Return the [X, Y] coordinate for the center point of the cell that contains the specified text.  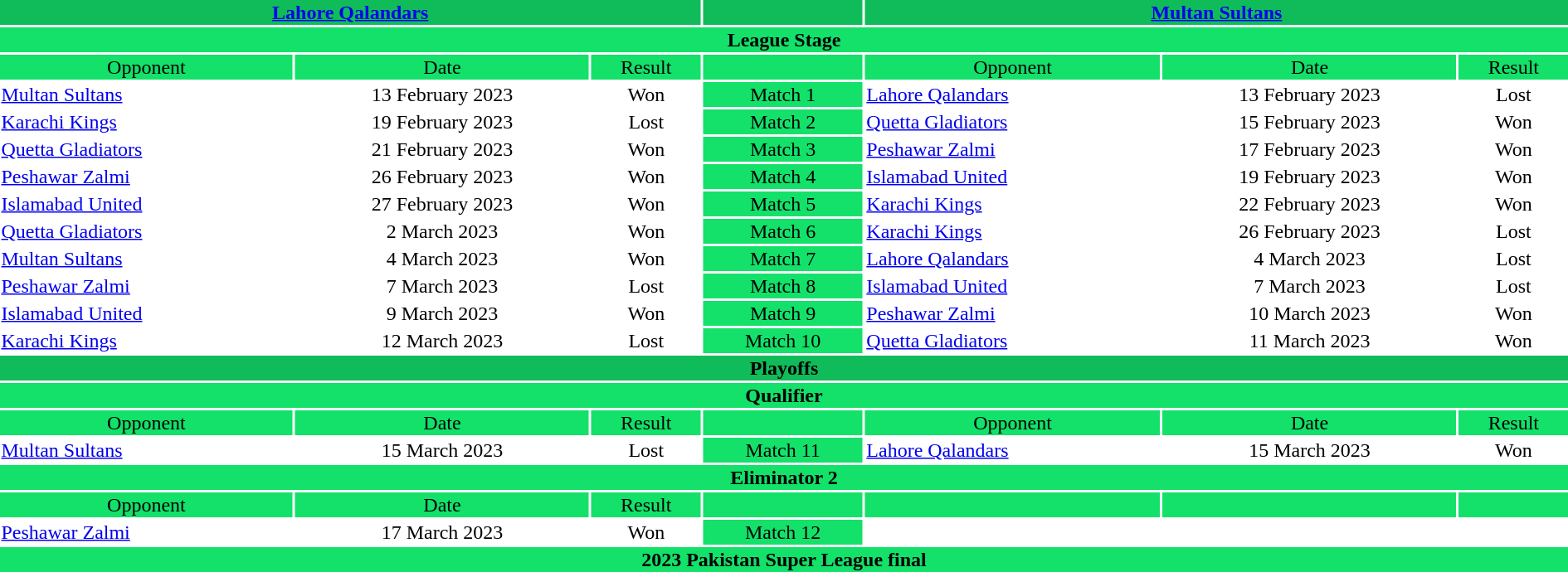
Match 10 [782, 341]
2023 Pakistan Super League final [784, 560]
Playoffs [784, 368]
Match 11 [782, 450]
11 March 2023 [1309, 341]
Match 6 [782, 231]
Match 3 [782, 149]
27 February 2023 [442, 204]
15 February 2023 [1309, 122]
Match 8 [782, 286]
Eliminator 2 [784, 477]
Match 12 [782, 532]
12 March 2023 [442, 341]
17 March 2023 [442, 532]
League Stage [784, 40]
9 March 2023 [442, 313]
Match 5 [782, 204]
Match 7 [782, 259]
Match 1 [782, 95]
Match 9 [782, 313]
Match 4 [782, 177]
22 February 2023 [1309, 204]
21 February 2023 [442, 149]
Qualifier [784, 395]
10 March 2023 [1309, 313]
2 March 2023 [442, 231]
17 February 2023 [1309, 149]
Match 2 [782, 122]
